Pinpoint the cell where the given text exists, returning its (x, y) midpoint coordinate. 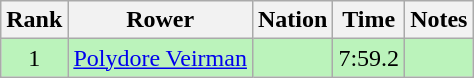
1 (34, 58)
Nation (292, 20)
Notes (439, 20)
Rower (160, 20)
Time (369, 20)
Polydore Veirman (160, 58)
Rank (34, 20)
7:59.2 (369, 58)
